From the cell containing the given text, extract its center point as [X, Y] coordinate. 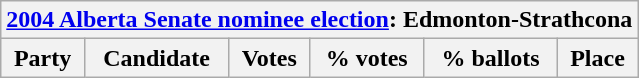
2004 Alberta Senate nominee election: Edmonton-Strathcona [320, 20]
Candidate [156, 58]
Place [598, 58]
% ballots [491, 58]
Party [43, 58]
Votes [270, 58]
% votes [367, 58]
